Pinpoint the cell where the given text exists, returning its [x, y] midpoint coordinate. 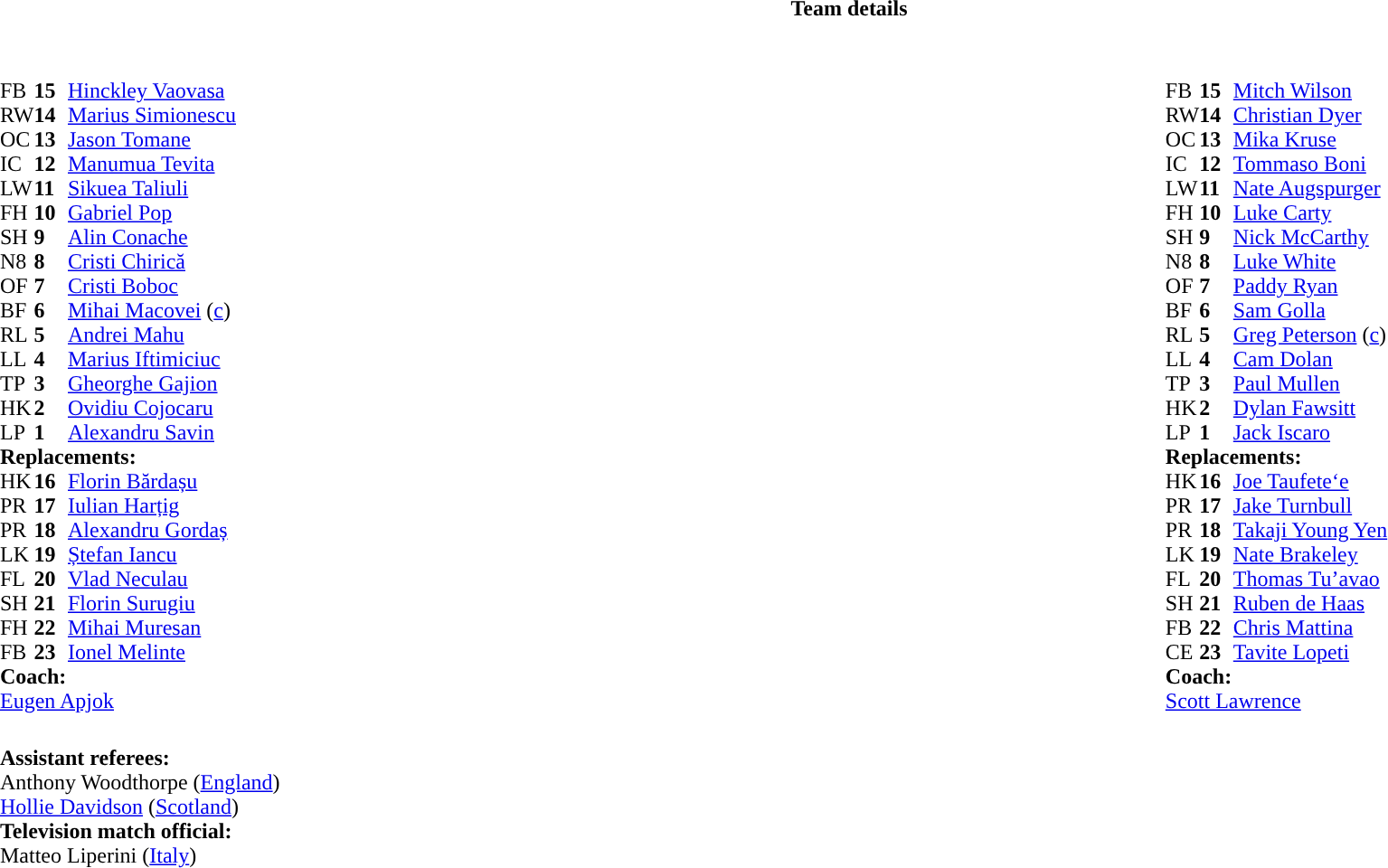
Chris Mattina [1310, 627]
Sam Golla [1310, 311]
Ștefan Iancu [152, 555]
Nate Brakeley [1310, 555]
Alin Conache [152, 237]
Ruben de Haas [1310, 604]
Joe Taufeteʻe [1310, 481]
Takaji Young Yen [1310, 530]
Jack Iscaro [1310, 432]
Luke Carty [1310, 213]
Luke White [1310, 262]
Andrei Mahu [152, 335]
Jason Tomane [152, 139]
Thomas Tu’avao [1310, 579]
Florin Bărdașu [152, 481]
Mihai Macovei (c) [152, 311]
Ovidiu Cojocaru [152, 409]
Eugen Apjok [118, 702]
Paul Mullen [1310, 383]
Mihai Muresan [152, 627]
Alexandru Savin [152, 432]
Jake Turnbull [1310, 506]
Greg Peterson (c) [1310, 335]
Christian Dyer [1310, 116]
Nate Augspurger [1310, 188]
Cam Dolan [1310, 360]
Scott Lawrence [1277, 702]
Marius Iftimiciuc [152, 360]
Tommaso Boni [1310, 165]
Cristi Chirică [152, 262]
Florin Surugiu [152, 604]
Cristi Boboc [152, 286]
Dylan Fawsitt [1310, 409]
Ionel Melinte [152, 653]
CE [1183, 653]
Tavite Lopeti [1310, 653]
Hinckley Vaovasa [152, 90]
Manumua Tevita [152, 165]
Alexandru Gordaș [152, 530]
Mika Kruse [1310, 139]
Gabriel Pop [152, 213]
Sikuea Taliuli [152, 188]
Iulian Harțig [152, 506]
Nick McCarthy [1310, 237]
Mitch Wilson [1310, 90]
Paddy Ryan [1310, 286]
Gheorghe Gajion [152, 383]
Marius Simionescu [152, 116]
Vlad Neculau [152, 579]
